Return the (X, Y) coordinate for the center point of the cell that contains the specified text.  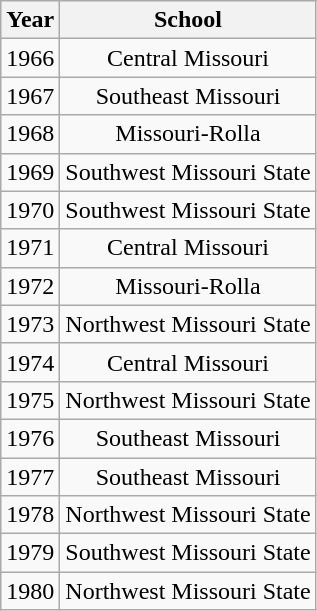
1973 (30, 324)
1980 (30, 591)
1969 (30, 172)
School (188, 20)
1975 (30, 400)
1979 (30, 553)
Year (30, 20)
1977 (30, 477)
1968 (30, 134)
1972 (30, 286)
1966 (30, 58)
1978 (30, 515)
1967 (30, 96)
1976 (30, 438)
1971 (30, 248)
1970 (30, 210)
1974 (30, 362)
